Find where the given text appears and provide that cell's center as [x, y] coordinate. 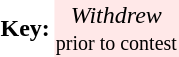
Withdrewprior to contest [116, 28]
